Determine the (X, Y) coordinate at the center of the cell enclosing the given text.  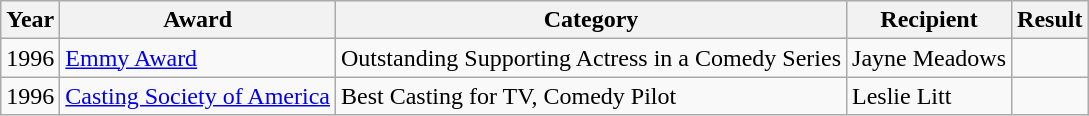
Result (1050, 20)
Award (198, 20)
Casting Society of America (198, 96)
Best Casting for TV, Comedy Pilot (590, 96)
Recipient (930, 20)
Year (30, 20)
Emmy Award (198, 58)
Leslie Litt (930, 96)
Jayne Meadows (930, 58)
Category (590, 20)
Outstanding Supporting Actress in a Comedy Series (590, 58)
